Scan for the cell matching the given text and deliver its (x, y) coordinate at center. 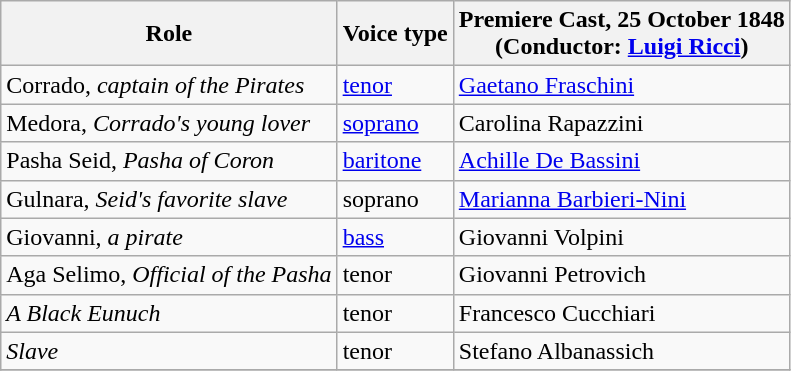
Corrado, captain of the Pirates (169, 85)
Marianna Barbieri-Nini (622, 199)
Role (169, 34)
bass (395, 237)
Gaetano Fraschini (622, 85)
Slave (169, 351)
Voice type (395, 34)
A Black Eunuch (169, 313)
baritone (395, 161)
Pasha Seid, Pasha of Coron (169, 161)
Carolina Rapazzini (622, 123)
Stefano Albanassich (622, 351)
Medora, Corrado's young lover (169, 123)
Premiere Cast, 25 October 1848(Conductor: Luigi Ricci) (622, 34)
Achille De Bassini (622, 161)
Giovanni, a pirate (169, 237)
Francesco Cucchiari (622, 313)
Aga Selimo, Official of the Pasha (169, 275)
Gulnara, Seid's favorite slave (169, 199)
Giovanni Petrovich (622, 275)
Giovanni Volpini (622, 237)
